Extract the (X, Y) coordinate from the center of the cell holding the provided text.  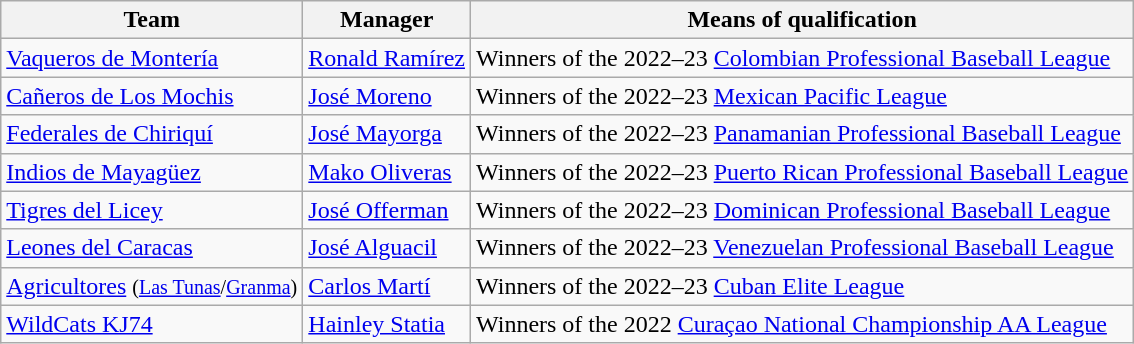
WildCats KJ74 (152, 324)
Winners of the 2022 Curaçao National Championship AA League (802, 324)
Winners of the 2022–23 Dominican Professional Baseball League (802, 210)
Tigres del Licey (152, 210)
Indios de Mayagüez (152, 172)
Vaqueros de Montería (152, 58)
Team (152, 20)
Winners of the 2022–23 Cuban Elite League (802, 286)
Winners of the 2022–23 Panamanian Professional Baseball League (802, 134)
José Offerman (387, 210)
Cañeros de Los Mochis (152, 96)
Carlos Martí (387, 286)
José Mayorga (387, 134)
Means of qualification (802, 20)
Agricultores (Las Tunas/Granma) (152, 286)
Ronald Ramírez (387, 58)
José Moreno (387, 96)
Winners of the 2022–23 Venezuelan Professional Baseball League (802, 248)
Federales de Chiriquí (152, 134)
Mako Oliveras (387, 172)
Manager (387, 20)
José Alguacil (387, 248)
Winners of the 2022–23 Mexican Pacific League (802, 96)
Hainley Statia (387, 324)
Leones del Caracas (152, 248)
Winners of the 2022–23 Colombian Professional Baseball League (802, 58)
Winners of the 2022–23 Puerto Rican Professional Baseball League (802, 172)
